Return [X, Y] of the center of cell containing provided text 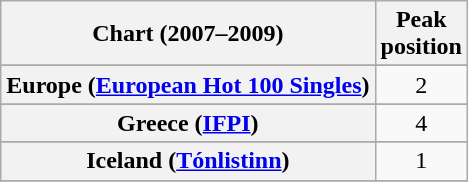
2 [421, 85]
Greece (IFPI) [188, 123]
Iceland (Tónlistinn) [188, 161]
Peakposition [421, 34]
Europe (European Hot 100 Singles) [188, 85]
4 [421, 123]
1 [421, 161]
Chart (2007–2009) [188, 34]
